Return [x, y] of the center of cell containing provided text 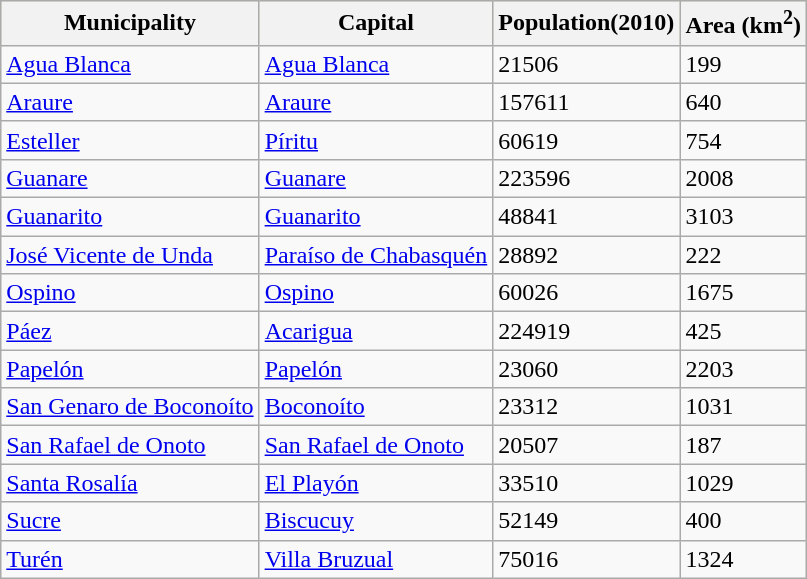
224919 [586, 331]
Paraíso de Chabasquén [376, 255]
Turén [130, 559]
El Playón [376, 483]
Esteller [130, 140]
Capital [376, 24]
222 [744, 255]
Villa Bruzual [376, 559]
28892 [586, 255]
33510 [586, 483]
75016 [586, 559]
1029 [744, 483]
223596 [586, 178]
Boconoíto [376, 407]
20507 [586, 445]
Municipality [130, 24]
52149 [586, 521]
3103 [744, 217]
Area (km2) [744, 24]
2203 [744, 369]
157611 [586, 102]
60026 [586, 293]
Sucre [130, 521]
1324 [744, 559]
187 [744, 445]
199 [744, 64]
1675 [744, 293]
21506 [586, 64]
Biscucuy [376, 521]
San Genaro de Boconoíto [130, 407]
Páez [130, 331]
48841 [586, 217]
425 [744, 331]
Píritu [376, 140]
400 [744, 521]
23060 [586, 369]
60619 [586, 140]
José Vicente de Unda [130, 255]
754 [744, 140]
640 [744, 102]
Population(2010) [586, 24]
Acarigua [376, 331]
Santa Rosalía [130, 483]
1031 [744, 407]
2008 [744, 178]
23312 [586, 407]
